Scan for the cell matching the given text and deliver its [x, y] coordinate at center. 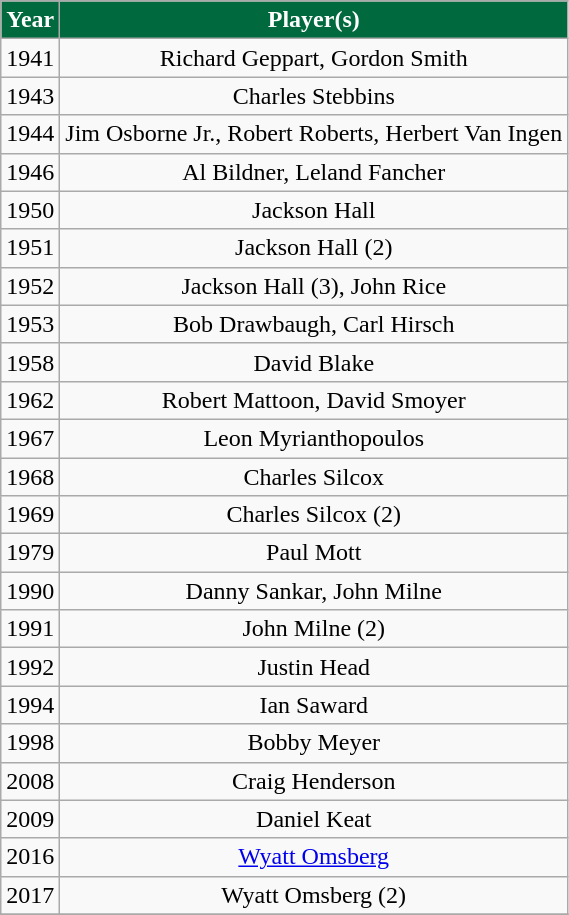
1946 [30, 172]
2016 [30, 857]
1991 [30, 629]
Paul Mott [314, 553]
1962 [30, 400]
Charles Silcox (2) [314, 515]
Wyatt Omsberg (2) [314, 895]
Year [30, 20]
1952 [30, 286]
1992 [30, 667]
1969 [30, 515]
John Milne (2) [314, 629]
1950 [30, 210]
1998 [30, 743]
1953 [30, 324]
1994 [30, 705]
Bob Drawbaugh, Carl Hirsch [314, 324]
Charles Silcox [314, 477]
2017 [30, 895]
1979 [30, 553]
Jackson Hall [314, 210]
Justin Head [314, 667]
1958 [30, 362]
2008 [30, 781]
1990 [30, 591]
1968 [30, 477]
1944 [30, 134]
1967 [30, 438]
Richard Geppart, Gordon Smith [314, 58]
Charles Stebbins [314, 96]
1943 [30, 96]
Player(s) [314, 20]
Al Bildner, Leland Fancher [314, 172]
Craig Henderson [314, 781]
Danny Sankar, John Milne [314, 591]
Leon Myrianthopoulos [314, 438]
Ian Saward [314, 705]
Robert Mattoon, David Smoyer [314, 400]
Bobby Meyer [314, 743]
Wyatt Omsberg [314, 857]
Jim Osborne Jr., Robert Roberts, Herbert Van Ingen [314, 134]
Jackson Hall (2) [314, 248]
2009 [30, 819]
1941 [30, 58]
1951 [30, 248]
Daniel Keat [314, 819]
Jackson Hall (3), John Rice [314, 286]
David Blake [314, 362]
